Capture the cell that displays the provided text and extract its [X, Y] central coordinate. 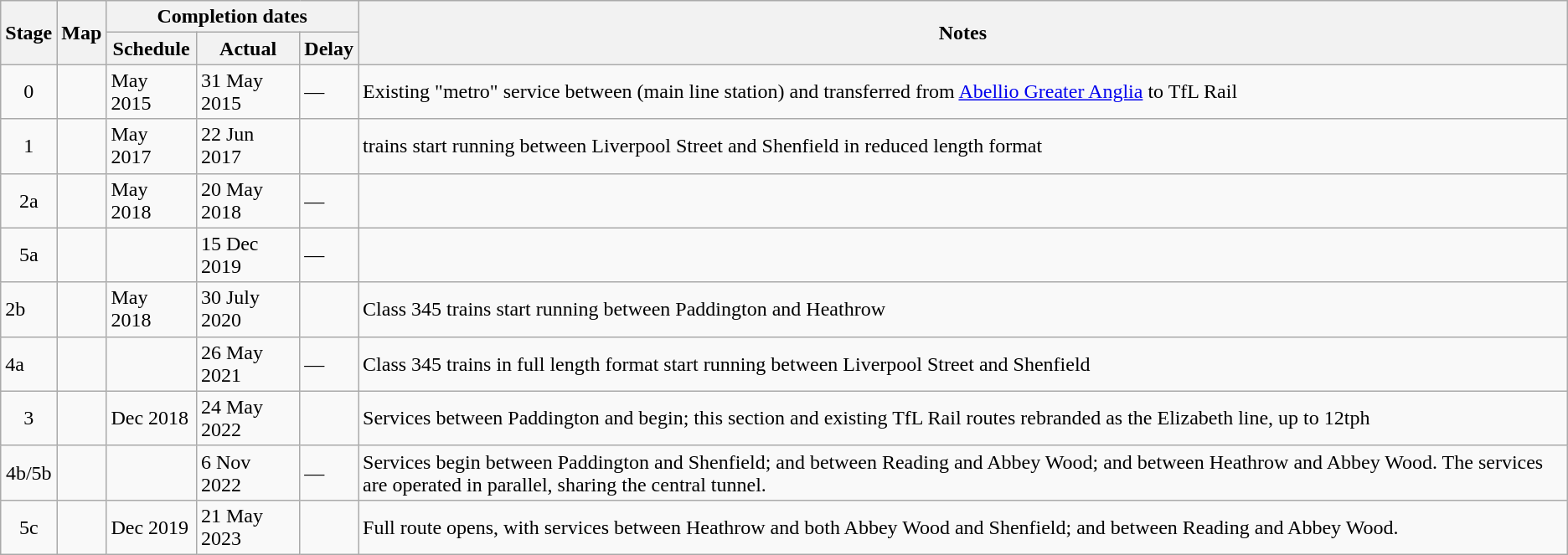
Class 345 trains start running between Paddington and Heathrow [963, 310]
Services between Paddington and begin; this section and existing TfL Rail routes rebranded as the Elizabeth line, up to 12tph [963, 419]
24 May 2022 [248, 419]
trains start running between Liverpool Street and Shenfield in reduced length format [963, 146]
0 [28, 92]
15 Dec 2019 [248, 254]
Existing "metro" service between (main line station) and transferred from Abellio Greater Anglia to TfL Rail [963, 92]
Full route opens, with services between Heathrow and both Abbey Wood and Shenfield; and between Reading and Abbey Wood. [963, 527]
Map [82, 33]
Class 345 trains in full length format start running between Liverpool Street and Shenfield [963, 363]
Delay [329, 49]
26 May 2021 [248, 363]
Notes [963, 33]
4a [28, 363]
Actual [248, 49]
30 July 2020 [248, 310]
4b/5b [28, 472]
3 [28, 419]
1 [28, 146]
2b [28, 310]
5a [28, 254]
Schedule [151, 49]
Dec 2018 [151, 419]
22 Jun 2017 [248, 146]
Completion dates [233, 17]
Stage [28, 33]
21 May 2023 [248, 527]
Dec 2019 [151, 527]
5c [28, 527]
May 2015 [151, 92]
31 May 2015 [248, 92]
May 2017 [151, 146]
6 Nov 2022 [248, 472]
20 May 2018 [248, 201]
2a [28, 201]
